From the cell containing the given text, extract its center point as (X, Y) coordinate. 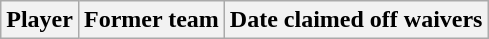
Former team (151, 20)
Date claimed off waivers (356, 20)
Player (40, 20)
